Determine the [X, Y] coordinate at the center of the cell enclosing the given text.  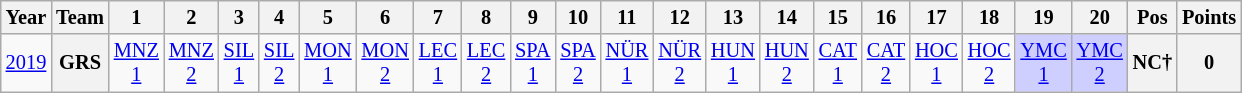
2019 [26, 63]
HUN2 [787, 63]
1 [136, 17]
NC† [1152, 63]
17 [936, 17]
SPA2 [578, 63]
NÜR1 [628, 63]
20 [1100, 17]
11 [628, 17]
Points [1209, 17]
12 [680, 17]
LEC2 [486, 63]
LEC1 [438, 63]
MON2 [386, 63]
YMC1 [1043, 63]
HUN1 [733, 63]
SIL2 [279, 63]
13 [733, 17]
Year [26, 17]
CAT2 [886, 63]
YMC2 [1100, 63]
HOC2 [990, 63]
CAT1 [838, 63]
6 [386, 17]
14 [787, 17]
SPA1 [532, 63]
10 [578, 17]
9 [532, 17]
SIL1 [239, 63]
3 [239, 17]
GRS [80, 63]
8 [486, 17]
HOC1 [936, 63]
MNZ1 [136, 63]
19 [1043, 17]
2 [192, 17]
MON1 [328, 63]
NÜR2 [680, 63]
7 [438, 17]
4 [279, 17]
Pos [1152, 17]
16 [886, 17]
MNZ2 [192, 63]
0 [1209, 63]
18 [990, 17]
5 [328, 17]
15 [838, 17]
Team [80, 17]
